Capture the cell that displays the provided text and extract its [X, Y] central coordinate. 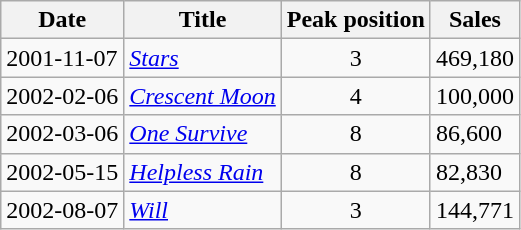
469,180 [474, 58]
One Survive [202, 134]
Crescent Moon [202, 96]
Helpless Rain [202, 172]
2002-03-06 [62, 134]
144,771 [474, 210]
2001-11-07 [62, 58]
86,600 [474, 134]
Will [202, 210]
100,000 [474, 96]
2002-08-07 [62, 210]
2002-05-15 [62, 172]
4 [356, 96]
2002-02-06 [62, 96]
Title [202, 20]
Sales [474, 20]
Peak position [356, 20]
Stars [202, 58]
Date [62, 20]
82,830 [474, 172]
